Search for the cell housing the specified text and yield its [x, y] center coordinate. 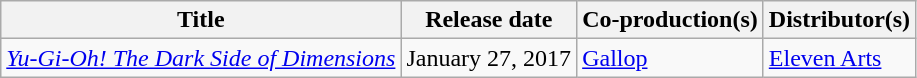
Distributor(s) [839, 20]
January 27, 2017 [489, 58]
Eleven Arts [839, 58]
Yu-Gi-Oh! The Dark Side of Dimensions [201, 58]
Co-production(s) [670, 20]
Title [201, 20]
Gallop [670, 58]
Release date [489, 20]
